Output the (x, y) coordinate of the center of the cell containing the given text.  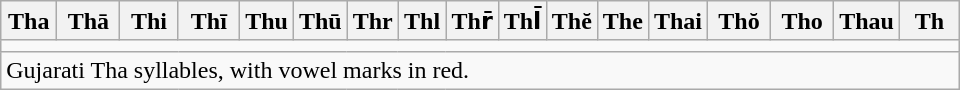
Th (929, 21)
Thai (678, 21)
Thī (209, 21)
Thr̄ (472, 21)
Thl (422, 21)
Thā (88, 21)
Thu (267, 21)
Gujarati Tha syllables, with vowel marks in red. (480, 70)
Thr (372, 21)
Thl̄ (522, 21)
Thū (320, 21)
Thi (149, 21)
Thau (867, 21)
Thĕ (572, 21)
The (622, 21)
Thŏ (738, 21)
Tho (802, 21)
Tha (29, 21)
